Return [x, y] of the center of cell containing provided text 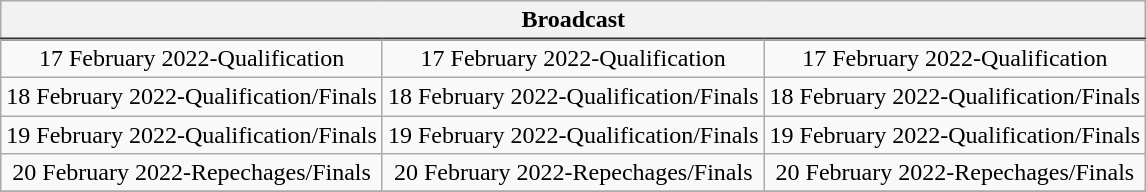
Broadcast [574, 20]
